Output the (X, Y) coordinate of the center of the cell containing the given text.  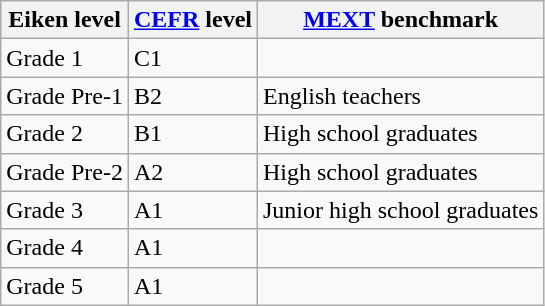
Grade 2 (65, 134)
Eiken level (65, 20)
B2 (192, 96)
Grade Pre-1 (65, 96)
MEXT benchmark (400, 20)
Grade 5 (65, 286)
CEFR level (192, 20)
C1 (192, 58)
Grade Pre-2 (65, 172)
B1 (192, 134)
Junior high school graduates (400, 210)
Grade 3 (65, 210)
Grade 1 (65, 58)
A2 (192, 172)
English teachers (400, 96)
Grade 4 (65, 248)
